Capture the cell that displays the provided text and extract its [X, Y] central coordinate. 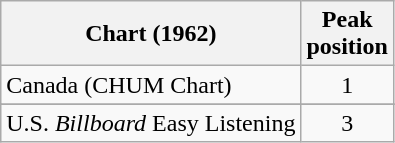
1 [347, 85]
U.S. Billboard Easy Listening [151, 123]
3 [347, 123]
Chart (1962) [151, 34]
Canada (CHUM Chart) [151, 85]
Peakposition [347, 34]
